Output the [x, y] coordinate of the center of the cell containing the given text.  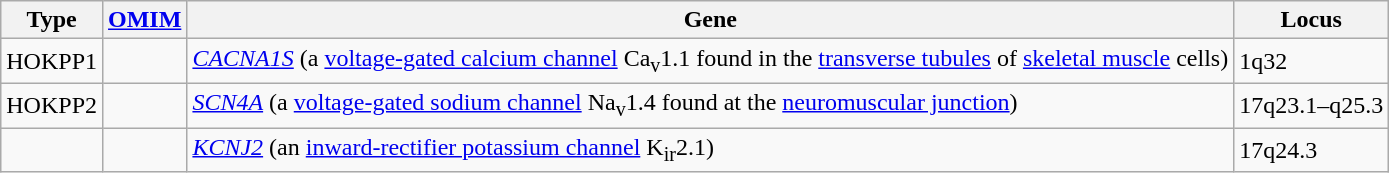
Type [52, 20]
Gene [710, 20]
1q32 [1312, 61]
17q23.1–q25.3 [1312, 105]
CACNA1S (a voltage-gated calcium channel Cav1.1 found in the transverse tubules of skeletal muscle cells) [710, 61]
HOKPP2 [52, 105]
Locus [1312, 20]
OMIM [145, 20]
HOKPP1 [52, 61]
17q24.3 [1312, 150]
SCN4A (a voltage-gated sodium channel Nav1.4 found at the neuromuscular junction) [710, 105]
KCNJ2 (an inward-rectifier potassium channel Kir2.1) [710, 150]
